Find where the given text appears and provide that cell's center as (x, y) coordinate. 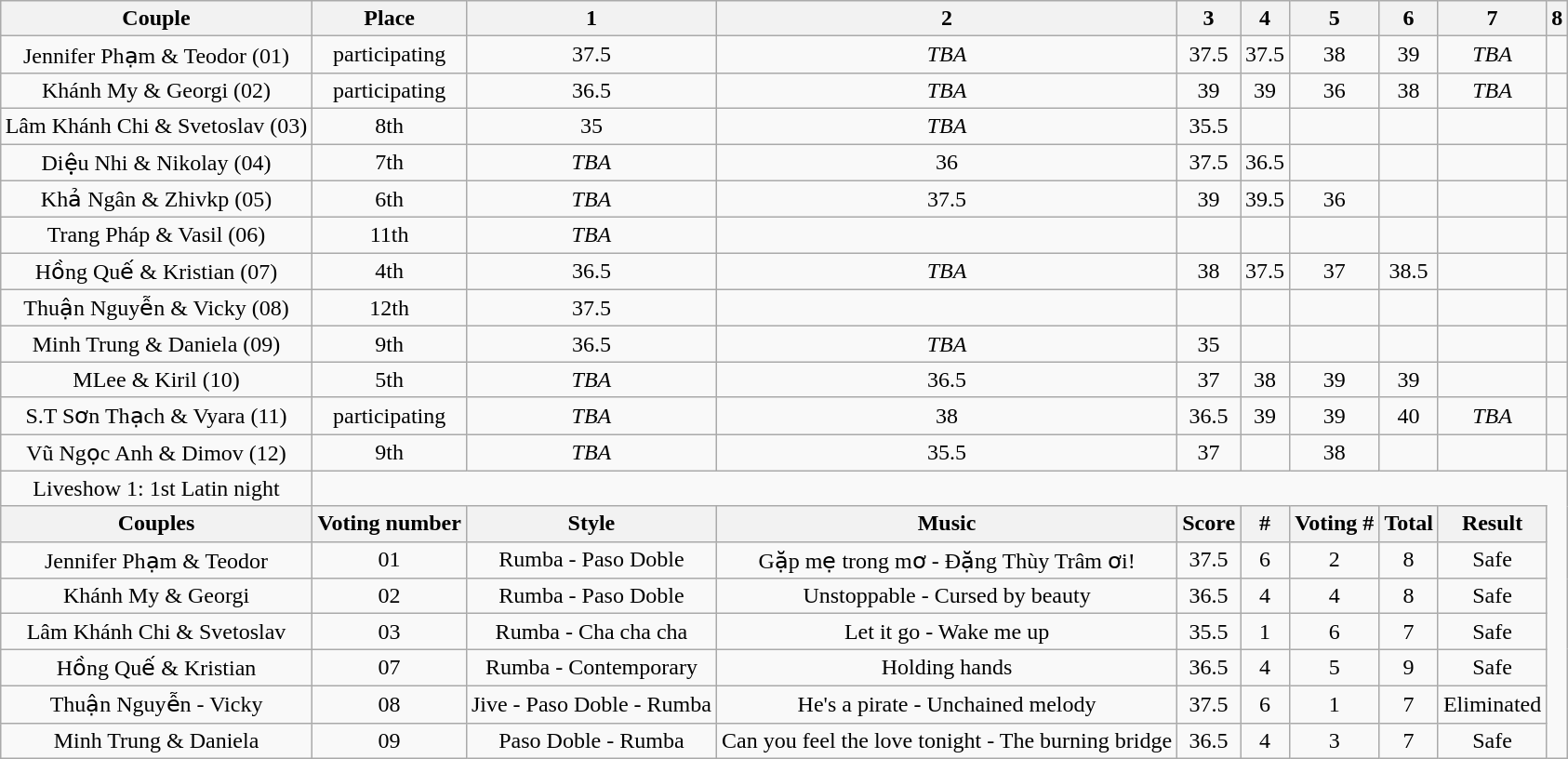
MLee & Kiril (10) (156, 379)
7th (390, 162)
Hồng Quế & Kristian (07) (156, 272)
Total (1409, 524)
38.5 (1409, 272)
03 (390, 632)
Rumba - Contemporary (591, 668)
S.T Sơn Thạch & Vyara (11) (156, 416)
9 (1409, 668)
Khánh My & Georgi (156, 596)
6th (390, 199)
# (1265, 524)
He's a pirate - Unchained melody (947, 704)
Music (947, 524)
01 (390, 560)
Minh Trung & Daniela (156, 740)
Liveshow 1: 1st Latin night (156, 488)
Voting number (390, 524)
Trang Pháp & Vasil (06) (156, 235)
08 (390, 704)
Jive - Paso Doble - Rumba (591, 704)
Let it go - Wake me up (947, 632)
Jennifer Phạm & Teodor (156, 560)
Gặp mẹ trong mơ - Đặng Thùy Trâm ơi! (947, 560)
40 (1409, 416)
Khả Ngân & Zhivkp (05) (156, 199)
12th (390, 308)
Hồng Quế & Kristian (156, 668)
Eliminated (1492, 704)
Unstoppable - Cursed by beauty (947, 596)
02 (390, 596)
Couple (156, 19)
Holding hands (947, 668)
39.5 (1265, 199)
Paso Doble - Rumba (591, 740)
Can you feel the love tonight - The burning bridge (947, 740)
Thuận Nguyễn & Vicky (08) (156, 308)
Lâm Khánh Chi & Svetoslav (03) (156, 126)
Place (390, 19)
Khánh My & Georgi (02) (156, 90)
09 (390, 740)
Lâm Khánh Chi & Svetoslav (156, 632)
Jennifer Phạm & Teodor (01) (156, 55)
Diệu Nhi & Nikolay (04) (156, 162)
Result (1492, 524)
Rumba - Cha cha cha (591, 632)
07 (390, 668)
Vũ Ngọc Anh & Dimov (12) (156, 452)
Couples (156, 524)
11th (390, 235)
4th (390, 272)
Voting # (1335, 524)
Score (1209, 524)
Style (591, 524)
8th (390, 126)
Minh Trung & Daniela (09) (156, 344)
5th (390, 379)
Thuận Nguyễn - Vicky (156, 704)
